Find where the given text appears and provide that cell's center as (X, Y) coordinate. 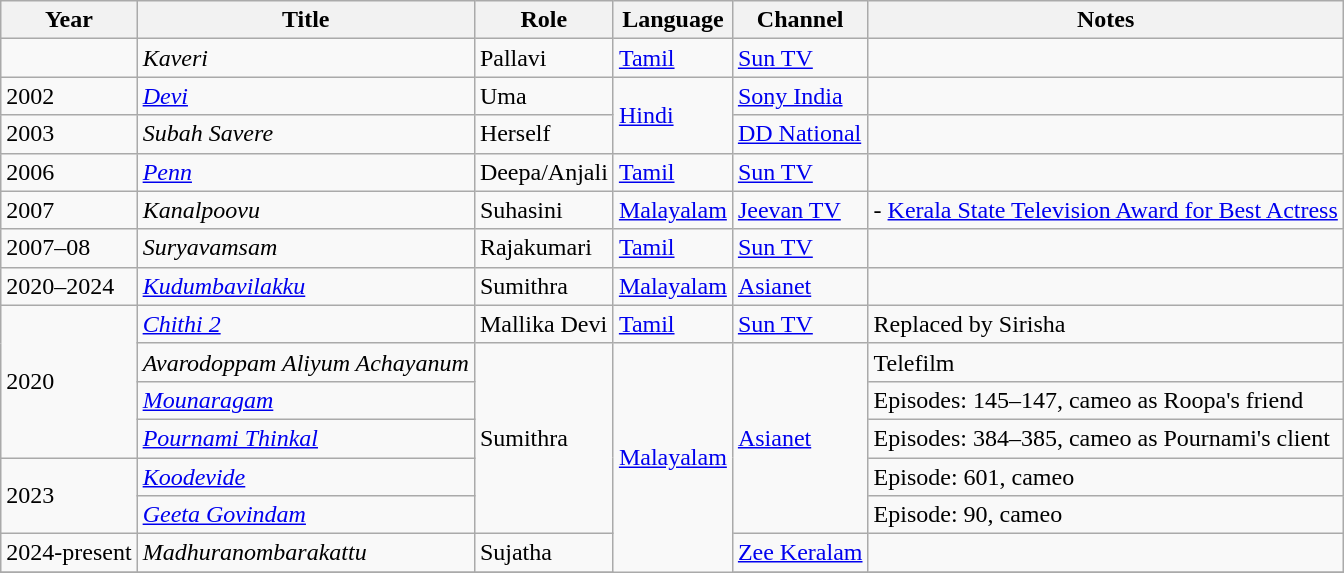
2006 (69, 172)
DD National (800, 134)
Chithi 2 (306, 324)
Year (69, 20)
Kanalpoovu (306, 210)
Zee Keralam (800, 553)
Avarodoppam Aliyum Achayanum (306, 362)
- Kerala State Television Award for Best Actress (1106, 210)
Subah Savere (306, 134)
Pallavi (544, 58)
Koodevide (306, 477)
2002 (69, 96)
2007–08 (69, 248)
Hindi (672, 115)
Deepa/Anjali (544, 172)
Suryavamsam (306, 248)
Kudumbavilakku (306, 286)
Uma (544, 96)
Kaveri (306, 58)
Suhasini (544, 210)
Language (672, 20)
Notes (1106, 20)
Sujatha (544, 553)
2023 (69, 496)
Devi (306, 96)
Jeevan TV (800, 210)
Channel (800, 20)
Episode: 90, cameo (1106, 515)
Episode: 601, cameo (1106, 477)
Penn (306, 172)
Title (306, 20)
Mounaragam (306, 400)
Sony India (800, 96)
Replaced by Sirisha (1106, 324)
2007 (69, 210)
Rajakumari (544, 248)
2020–2024 (69, 286)
Pournami Thinkal (306, 438)
Role (544, 20)
Episodes: 145–147, cameo as Roopa's friend (1106, 400)
Mallika Devi (544, 324)
2024-present (69, 553)
2003 (69, 134)
Madhuranombarakattu (306, 553)
Herself (544, 134)
Episodes: 384–385, cameo as Pournami's client (1106, 438)
Telefilm (1106, 362)
Geeta Govindam (306, 515)
2020 (69, 381)
